Pinpoint the cell where the given text exists, returning its [X, Y] midpoint coordinate. 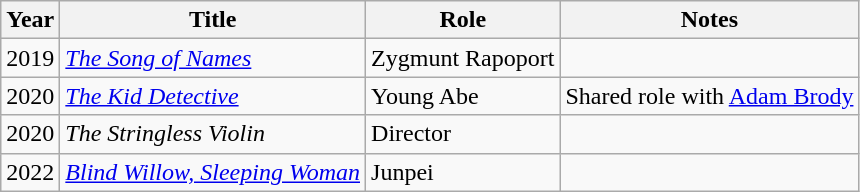
Director [463, 134]
Shared role with Adam Brody [710, 96]
2022 [30, 172]
Blind Willow, Sleeping Woman [213, 172]
Zygmunt Rapoport [463, 58]
Title [213, 20]
Young Abe [463, 96]
Junpei [463, 172]
The Song of Names [213, 58]
Notes [710, 20]
2019 [30, 58]
Role [463, 20]
Year [30, 20]
The Stringless Violin [213, 134]
The Kid Detective [213, 96]
